Output the (X, Y) coordinate of the center of the cell containing the given text.  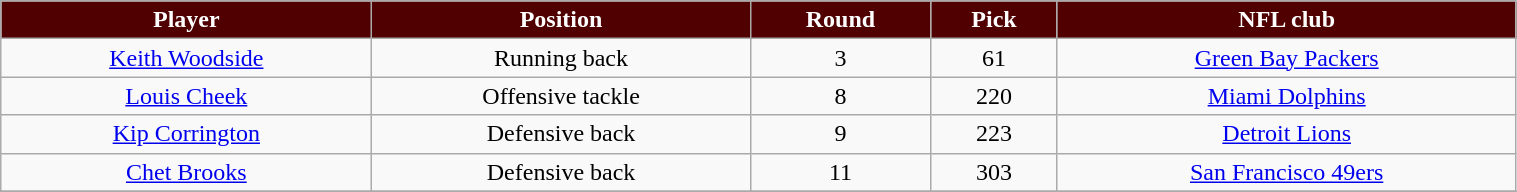
Player (186, 20)
Offensive tackle (561, 96)
223 (994, 134)
Detroit Lions (1286, 134)
3 (840, 58)
303 (994, 172)
220 (994, 96)
8 (840, 96)
San Francisco 49ers (1286, 172)
Louis Cheek (186, 96)
Pick (994, 20)
Position (561, 20)
61 (994, 58)
NFL club (1286, 20)
Kip Corrington (186, 134)
Keith Woodside (186, 58)
Round (840, 20)
11 (840, 172)
9 (840, 134)
Green Bay Packers (1286, 58)
Miami Dolphins (1286, 96)
Chet Brooks (186, 172)
Running back (561, 58)
